Return (X, Y) of the center of cell containing provided text 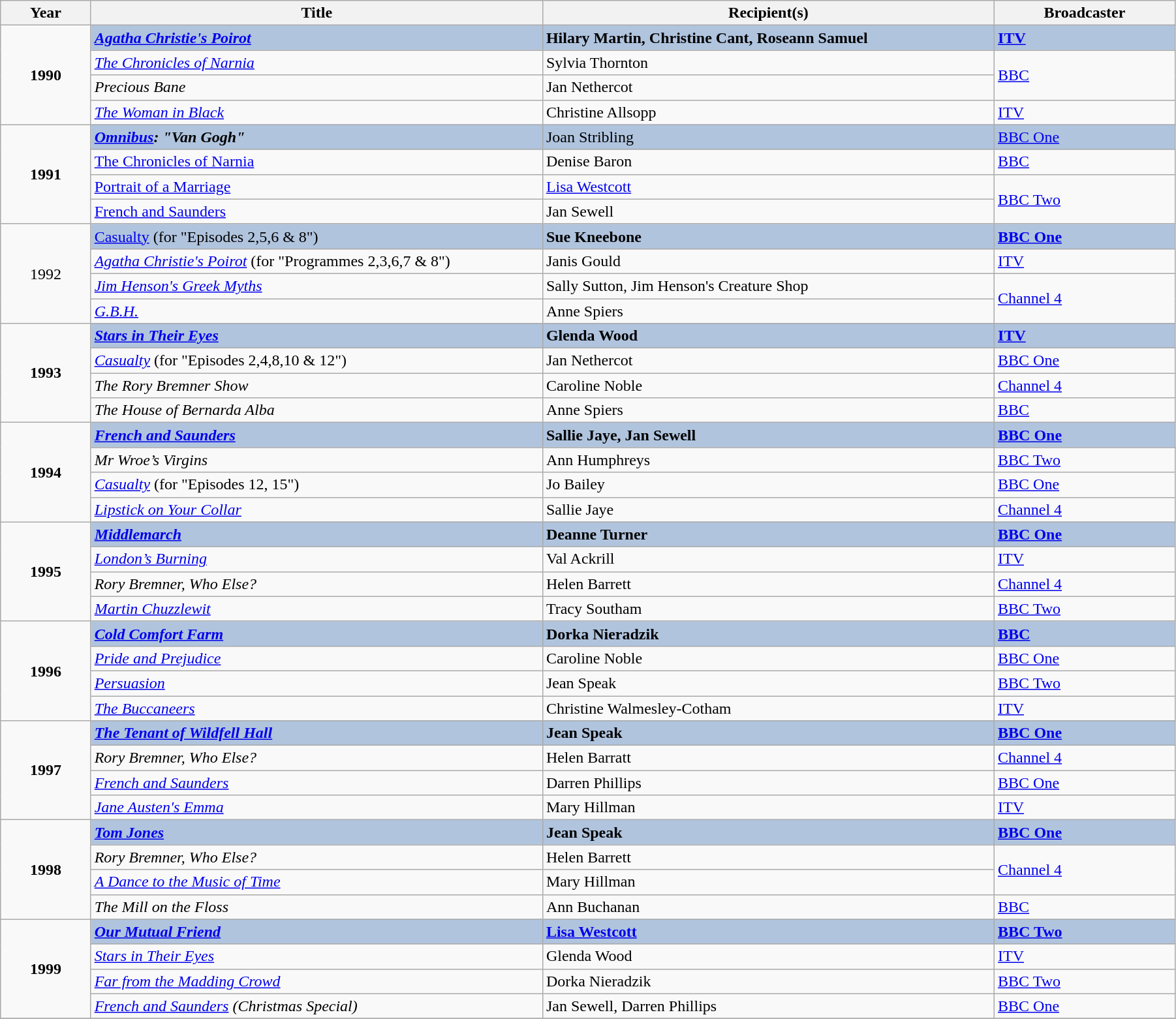
Recipient(s) (768, 13)
Persuasion (317, 683)
Pride and Prejudice (317, 658)
Mr Wroe’s Virgins (317, 460)
1993 (46, 373)
1994 (46, 472)
Cold Comfort Farm (317, 633)
Omnibus: "Van Gogh" (317, 137)
Val Ackrill (768, 559)
1999 (46, 969)
Far from the Madding Crowd (317, 981)
1991 (46, 174)
Jan Sewell, Darren Phillips (768, 1006)
Precious Bane (317, 87)
Sylvia Thornton (768, 63)
Agatha Christie's Poirot (for "Programmes 2,3,6,7 & 8") (317, 261)
Jim Henson's Greek Myths (317, 286)
Portrait of a Marriage (317, 187)
Helen Barratt (768, 758)
1990 (46, 75)
1992 (46, 273)
Deanne Turner (768, 534)
London’s Burning (317, 559)
Darren Phillips (768, 783)
Christine Walmesley-Cotham (768, 708)
French and Saunders (Christmas Special) (317, 1006)
Joan Stribling (768, 137)
A Dance to the Music of Time (317, 882)
The Mill on the Floss (317, 907)
Jo Bailey (768, 485)
Jan Sewell (768, 211)
Middlemarch (317, 534)
Our Mutual Friend (317, 932)
Broadcaster (1085, 13)
Agatha Christie's Poirot (317, 38)
G.B.H. (317, 311)
Ann Humphreys (768, 460)
The Tenant of Wildfell Hall (317, 733)
Lipstick on Your Collar (317, 509)
Casualty (for "Episodes 2,5,6 & 8") (317, 236)
Janis Gould (768, 261)
The House of Bernarda Alba (317, 410)
Sallie Jaye (768, 509)
Sallie Jaye, Jan Sewell (768, 435)
Jane Austen's Emma (317, 808)
Sue Kneebone (768, 236)
1997 (46, 770)
1998 (46, 870)
Hilary Martin, Christine Cant, Roseann Samuel (768, 38)
Christine Allsopp (768, 112)
Denise Baron (768, 162)
Martin Chuzzlewit (317, 609)
Sally Sutton, Jim Henson's Creature Shop (768, 286)
The Rory Bremner Show (317, 386)
Ann Buchanan (768, 907)
Casualty (for "Episodes 2,4,8,10 & 12") (317, 361)
Tracy Southam (768, 609)
The Woman in Black (317, 112)
Tom Jones (317, 832)
The Buccaneers (317, 708)
1996 (46, 671)
Year (46, 13)
Casualty (for "Episodes 12, 15") (317, 485)
Title (317, 13)
1995 (46, 571)
